Locate the cell with the specified text and output its (X, Y) center coordinate. 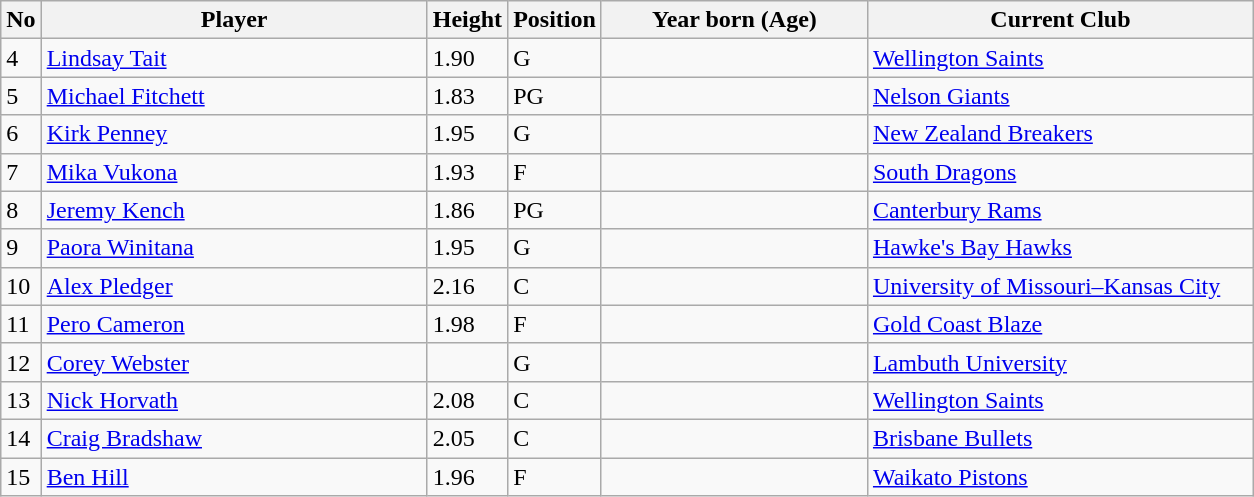
Gold Coast Blaze (1060, 324)
8 (21, 210)
2.08 (467, 400)
Canterbury Rams (1060, 210)
Michael Fitchett (234, 96)
University of Missouri–Kansas City (1060, 286)
Craig Bradshaw (234, 438)
Current Club (1060, 20)
Height (467, 20)
Nelson Giants (1060, 96)
Paora Winitana (234, 248)
Hawke's Bay Hawks (1060, 248)
1.86 (467, 210)
1.90 (467, 58)
1.98 (467, 324)
Mika Vukona (234, 172)
Nick Horvath (234, 400)
Waikato Pistons (1060, 477)
1.83 (467, 96)
Lindsay Tait (234, 58)
10 (21, 286)
13 (21, 400)
Pero Cameron (234, 324)
Alex Pledger (234, 286)
Corey Webster (234, 362)
2.05 (467, 438)
11 (21, 324)
7 (21, 172)
4 (21, 58)
Year born (Age) (734, 20)
Position (555, 20)
12 (21, 362)
6 (21, 134)
2.16 (467, 286)
Jeremy Kench (234, 210)
Ben Hill (234, 477)
1.93 (467, 172)
14 (21, 438)
9 (21, 248)
1.96 (467, 477)
5 (21, 96)
South Dragons (1060, 172)
15 (21, 477)
No (21, 20)
New Zealand Breakers (1060, 134)
Kirk Penney (234, 134)
Brisbane Bullets (1060, 438)
Player (234, 20)
Lambuth University (1060, 362)
